Extract the (X, Y) coordinate from the center of the cell holding the provided text.  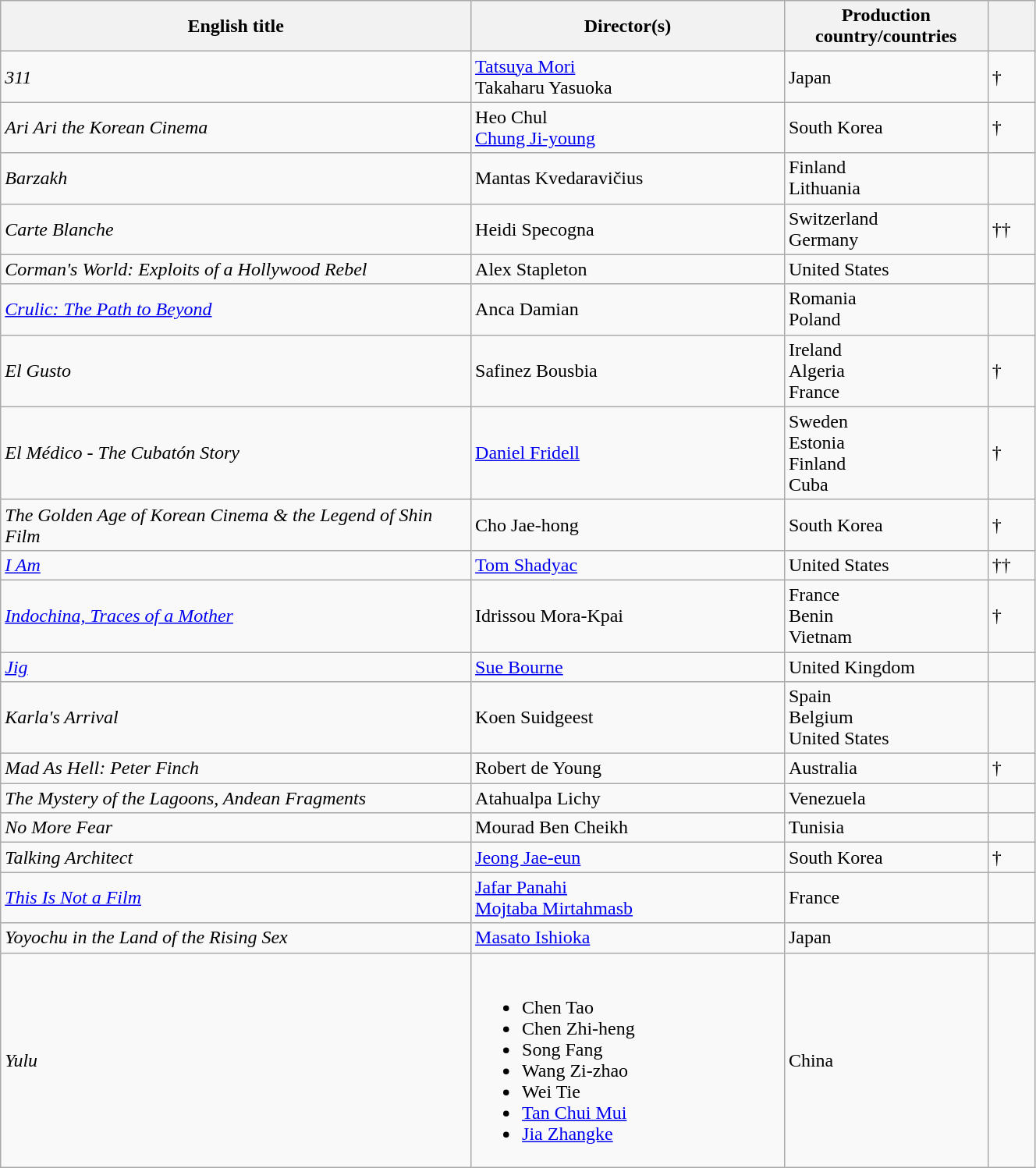
Alex Stapleton (628, 269)
SwitzerlandGermany (886, 229)
United Kingdom (886, 667)
RomaniaPoland (886, 309)
Safinez Bousbia (628, 371)
Director(s) (628, 27)
FinlandLithuania (886, 178)
IrelandAlgeriaFrance (886, 371)
Carte Blanche (236, 229)
Mantas Kvedaravičius (628, 178)
English title (236, 27)
El Gusto (236, 371)
Tom Shadyac (628, 565)
Koen Suidgeest (628, 718)
Corman's World: Exploits of a Hollywood Rebel (236, 269)
FranceBeninVietnam (886, 616)
Crulic: The Path to Beyond (236, 309)
Cho Jae-hong (628, 524)
311 (236, 76)
Jeong Jae-eun (628, 857)
Jafar PanahiMojtaba Mirtahmasb (628, 897)
Masato Ishioka (628, 938)
France (886, 897)
Venezuela (886, 798)
Tatsuya MoriTakaharu Yasuoka (628, 76)
Ari Ari the Korean Cinema (236, 128)
Anca Damian (628, 309)
Mourad Ben Cheikh (628, 828)
Jig (236, 667)
Talking Architect (236, 857)
SwedenEstoniaFinlandCuba (886, 453)
Yoyochu in the Land of the Rising Sex (236, 938)
No More Fear (236, 828)
Robert de Young (628, 769)
China (886, 1060)
Daniel Fridell (628, 453)
Yulu (236, 1060)
Karla's Arrival (236, 718)
Production country/countries (886, 27)
Sue Bourne (628, 667)
Heo ChulChung Ji-young (628, 128)
Mad As Hell: Peter Finch (236, 769)
SpainBelgiumUnited States (886, 718)
The Golden Age of Korean Cinema & the Legend of Shin Film (236, 524)
El Médico - The Cubatón Story (236, 453)
Tunisia (886, 828)
Australia (886, 769)
Chen TaoChen Zhi-hengSong FangWang Zi-zhaoWei TieTan Chui MuiJia Zhangke (628, 1060)
Barzakh (236, 178)
Atahualpa Lichy (628, 798)
Heidi Specogna (628, 229)
I Am (236, 565)
The Mystery of the Lagoons, Andean Fragments (236, 798)
This Is Not a Film (236, 897)
Idrissou Mora-Kpai (628, 616)
Indochina, Traces of a Mother (236, 616)
